Detect which cell encompasses the target text, then output its (x, y) center coordinate. 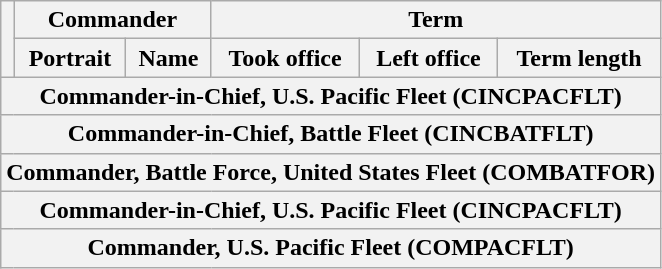
Commander, U.S. Pacific Fleet (COMPACFLT) (331, 248)
Commander-in-Chief, Battle Fleet (CINCBATFLT) (331, 134)
Term (436, 20)
Term length (580, 58)
Commander (112, 20)
Commander, Battle Force, United States Fleet (COMBATFOR) (331, 172)
Portrait (70, 58)
Name (168, 58)
Left office (428, 58)
Took office (285, 58)
